For the text-containing cell, return its midpoint in [X, Y] coordinate format. 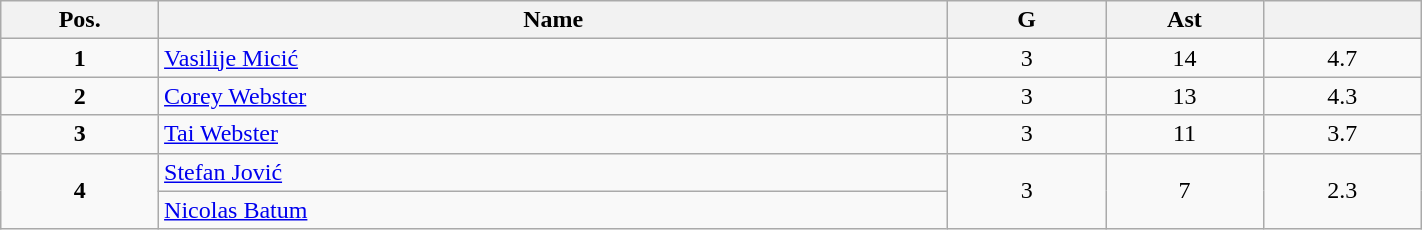
Corey Webster [554, 96]
2 [80, 96]
Nicolas Batum [554, 210]
Tai Webster [554, 134]
Pos. [80, 20]
G [1027, 20]
Ast [1185, 20]
2.3 [1342, 191]
7 [1185, 191]
Name [554, 20]
3.7 [1342, 134]
1 [80, 58]
Vasilije Micić [554, 58]
4 [80, 191]
13 [1185, 96]
Stefan Jović [554, 172]
4.7 [1342, 58]
14 [1185, 58]
4.3 [1342, 96]
11 [1185, 134]
